Detect which cell encompasses the target text, then output its [x, y] center coordinate. 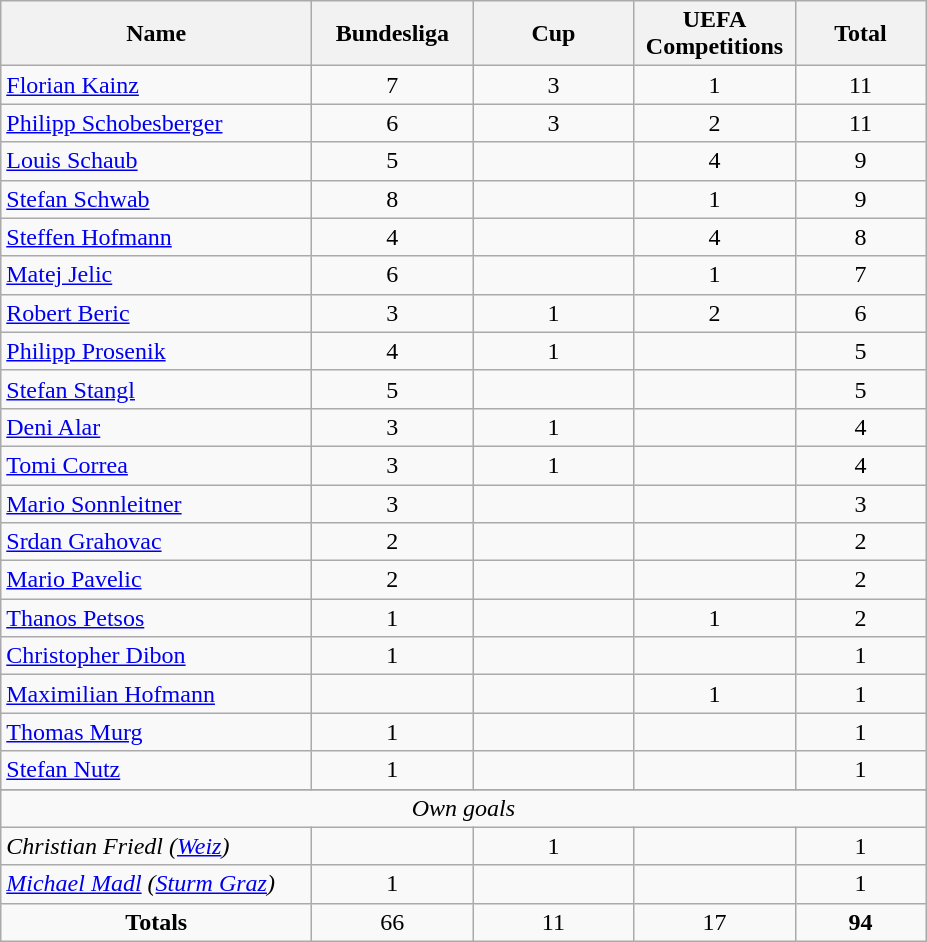
Philipp Prosenik [156, 351]
66 [392, 922]
Deni Alar [156, 427]
Christopher Dibon [156, 656]
Bundesliga [392, 34]
Michael Madl (Sturm Graz) [156, 884]
Stefan Nutz [156, 770]
Matej Jelic [156, 275]
Cup [554, 34]
Mario Sonnleitner [156, 503]
Thanos Petsos [156, 618]
Steffen Hofmann [156, 237]
Totals [156, 922]
Thomas Murg [156, 732]
94 [860, 922]
Name [156, 34]
Mario Pavelic [156, 580]
Total [860, 34]
Louis Schaub [156, 161]
Maximilian Hofmann [156, 694]
Stefan Schwab [156, 199]
Stefan Stangl [156, 389]
UEFA Competitions [714, 34]
Philipp Schobesberger [156, 123]
17 [714, 922]
Tomi Correa [156, 465]
Robert Beric [156, 313]
Srdan Grahovac [156, 542]
Florian Kainz [156, 85]
Own goals [464, 808]
Christian Friedl (Weiz) [156, 846]
